Determine the [x, y] coordinate at the center of the cell enclosing the given text.  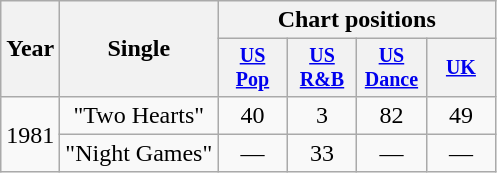
40 [252, 115]
Single [139, 49]
"Night Games" [139, 153]
USDance [392, 68]
3 [322, 115]
UK [460, 68]
"Two Hearts" [139, 115]
Chart positions [357, 20]
33 [322, 153]
USR&B [322, 68]
USPop [252, 68]
82 [392, 115]
1981 [30, 134]
49 [460, 115]
Year [30, 49]
